Return (X, Y) of the center of cell containing provided text 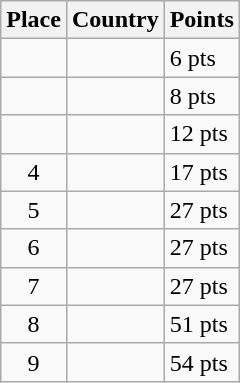
6 (34, 248)
Points (202, 20)
Country (115, 20)
54 pts (202, 362)
12 pts (202, 134)
Place (34, 20)
7 (34, 286)
6 pts (202, 58)
5 (34, 210)
51 pts (202, 324)
8 (34, 324)
9 (34, 362)
8 pts (202, 96)
17 pts (202, 172)
4 (34, 172)
